Capture the cell that displays the provided text and extract its [x, y] central coordinate. 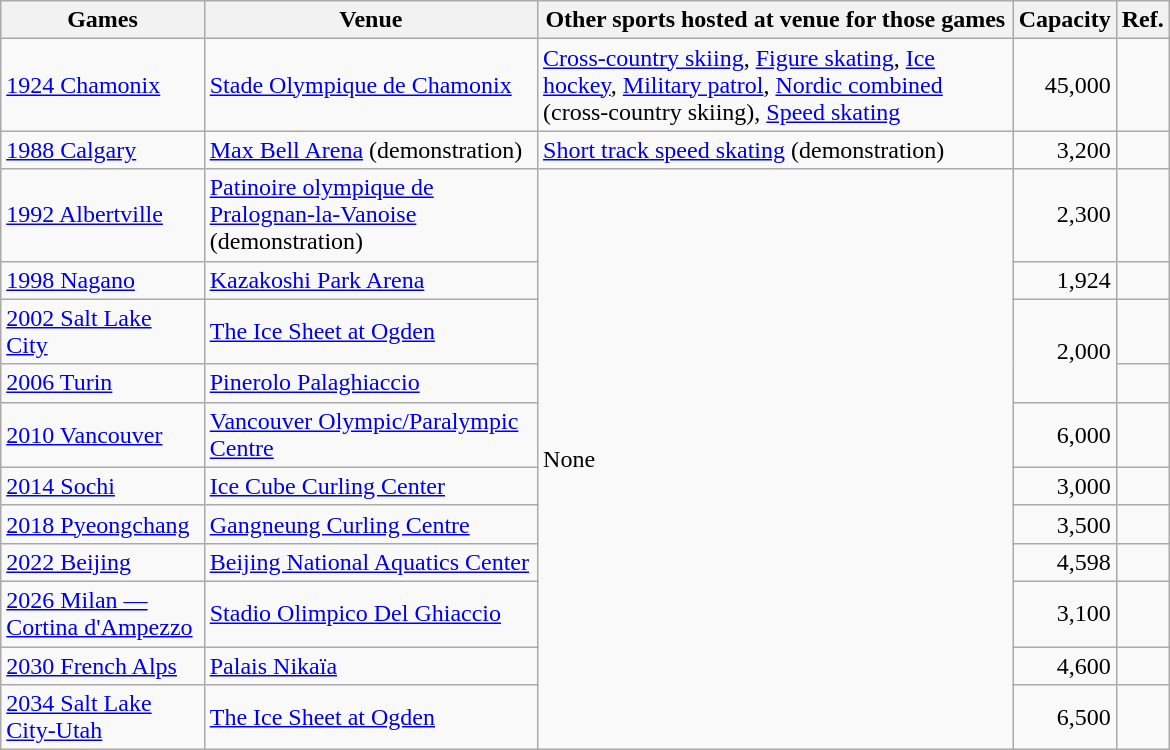
Gangneung Curling Centre [370, 524]
1988 Calgary [102, 150]
Vancouver Olympic/Paralympic Centre [370, 434]
1,924 [1064, 280]
Ref. [1142, 20]
2014 Sochi [102, 486]
2034 Salt Lake City-Utah [102, 718]
None [776, 460]
Capacity [1064, 20]
2026 Milan — Cortina d'Ampezzo [102, 614]
2006 Turin [102, 383]
2030 French Alps [102, 665]
2,300 [1064, 215]
Beijing National Aquatics Center [370, 562]
Games [102, 20]
Venue [370, 20]
45,000 [1064, 85]
Stade Olympique de Chamonix [370, 85]
Ice Cube Curling Center [370, 486]
3,500 [1064, 524]
4,600 [1064, 665]
Short track speed skating (demonstration) [776, 150]
Palais Nikaïa [370, 665]
2018 Pyeongchang [102, 524]
6,000 [1064, 434]
Other sports hosted at venue for those games [776, 20]
Kazakoshi Park Arena [370, 280]
Max Bell Arena (demonstration) [370, 150]
2010 Vancouver [102, 434]
6,500 [1064, 718]
2022 Beijing [102, 562]
4,598 [1064, 562]
Patinoire olympique de Pralognan-la-Vanoise (demonstration) [370, 215]
1992 Albertville [102, 215]
1924 Chamonix [102, 85]
Cross-country skiing, Figure skating, Ice hockey, Military patrol, Nordic combined (cross-country skiing), Speed skating [776, 85]
3,200 [1064, 150]
3,000 [1064, 486]
2,000 [1064, 350]
Pinerolo Palaghiaccio [370, 383]
3,100 [1064, 614]
2002 Salt Lake City [102, 332]
1998 Nagano [102, 280]
Stadio Olimpico Del Ghiaccio [370, 614]
